Scan for the cell matching the given text and deliver its [x, y] coordinate at center. 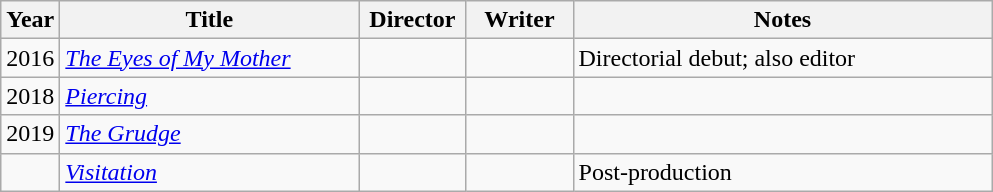
2016 [30, 58]
Title [210, 20]
The Eyes of My Mother [210, 58]
Post-production [782, 172]
Piercing [210, 96]
Year [30, 20]
Visitation [210, 172]
Notes [782, 20]
Writer [520, 20]
2019 [30, 134]
2018 [30, 96]
Director [412, 20]
The Grudge [210, 134]
Directorial debut; also editor [782, 58]
